Detect which cell encompasses the target text, then output its [X, Y] center coordinate. 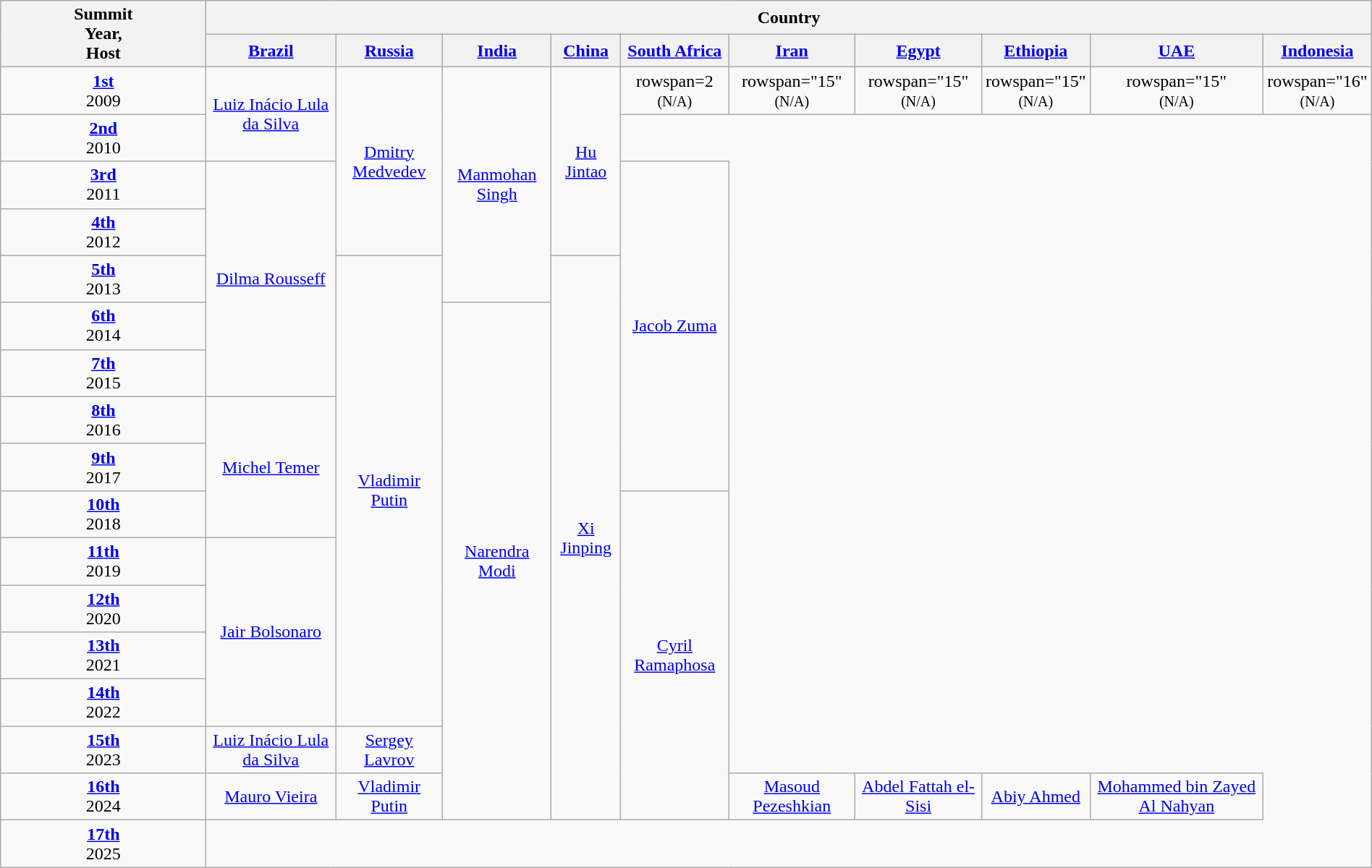
10th2018 [103, 514]
1st2009 [103, 91]
Jacob Zuma [674, 325]
Russia [389, 51]
Hu Jintao [586, 161]
Iran [792, 51]
UAE [1177, 51]
Ethiopia [1036, 51]
Sergey Lavrov [389, 749]
Abiy Ahmed [1036, 797]
Dmitry Medvedev [389, 161]
3rd2011 [103, 185]
4th2012 [103, 231]
Narendra Modi [497, 561]
6th2014 [103, 325]
Jair Bolsonaro [271, 631]
rowspan="16" (N/A) [1318, 91]
Egypt [919, 51]
SummitYear,Host [103, 34]
Indonesia [1318, 51]
Michel Temer [271, 467]
China [586, 51]
Xi Jinping [586, 538]
5th2013 [103, 279]
9th2017 [103, 467]
13th2021 [103, 655]
Mauro Vieira [271, 797]
8th2016 [103, 420]
14th2022 [103, 703]
South Africa [674, 51]
Dilma Rousseff [271, 279]
India [497, 51]
Brazil [271, 51]
Masoud Pezeshkian [792, 797]
12th 2020 [103, 608]
11th2019 [103, 561]
15th2023 [103, 749]
Abdel Fattah el-Sisi [919, 797]
Manmohan Singh [497, 185]
Mohammed bin Zayed Al Nahyan [1177, 797]
rowspan=2 (N/A) [674, 91]
7th2015 [103, 373]
16th2024 [103, 797]
Cyril Ramaphosa [674, 655]
Country [789, 17]
17th2025 [103, 843]
2nd2010 [103, 137]
